Pinpoint the cell where the given text exists, returning its [x, y] midpoint coordinate. 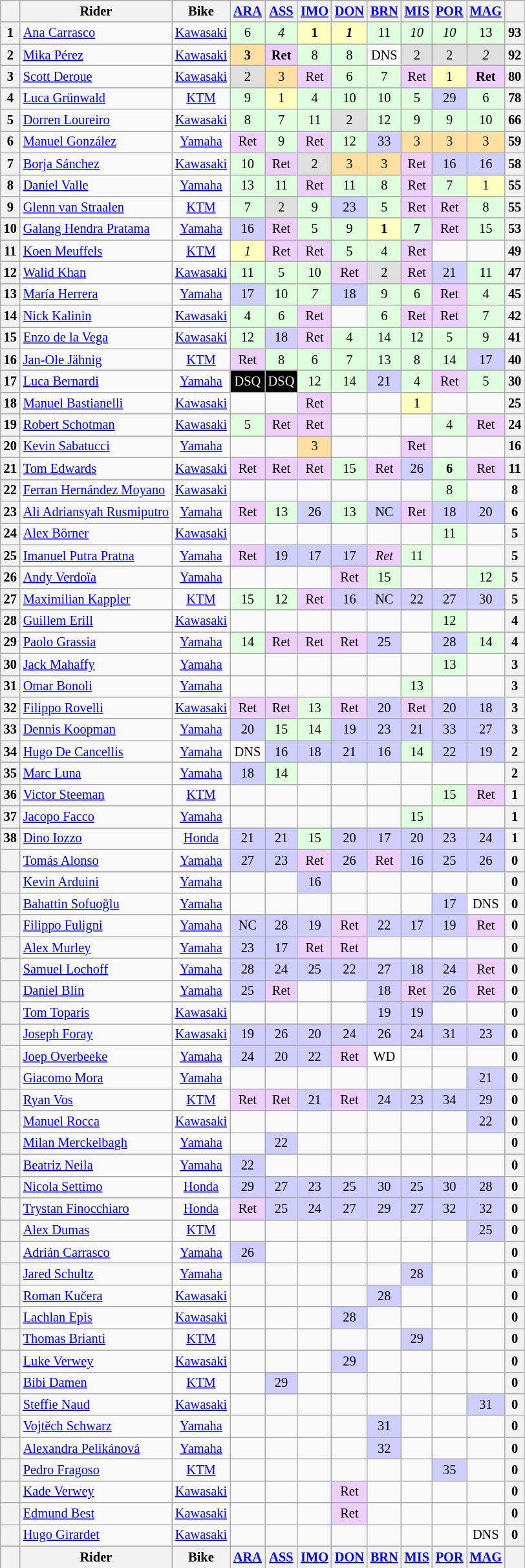
Steffie Naud [96, 1404]
Ferran Hernández Moyano [96, 490]
Lachlan Epis [96, 1318]
Imanuel Putra Pratna [96, 556]
Andy Verdoïa [96, 577]
WD [384, 1056]
Dorren Loureiro [96, 120]
Nick Kalinin [96, 316]
Trystan Finocchiaro [96, 1208]
Koen Meuffels [96, 251]
Daniel Valle [96, 186]
92 [515, 55]
Adrián Carrasco [96, 1252]
Mika Pérez [96, 55]
59 [515, 142]
Alex Murley [96, 948]
Alex Dumas [96, 1230]
41 [515, 338]
Marc Luna [96, 773]
Robert Schotman [96, 425]
Victor Steeman [96, 795]
49 [515, 251]
Jared Schultz [96, 1274]
Ryan Vos [96, 1100]
Alex Börner [96, 534]
66 [515, 120]
Scott Deroue [96, 76]
Joseph Foray [96, 1034]
47 [515, 272]
53 [515, 229]
Milan Merckelbagh [96, 1143]
Luke Verwey [96, 1361]
Tomás Alonso [96, 860]
Roman Kučera [96, 1296]
36 [10, 795]
Pedro Fragoso [96, 1470]
93 [515, 33]
Nicola Settimo [96, 1187]
Filippo Fuligni [96, 926]
Jack Mahaffy [96, 664]
Enzo de la Vega [96, 338]
Bibi Damen [96, 1383]
Alexandra Pelikánová [96, 1448]
Manuel Rocca [96, 1122]
Luca Grünwald [96, 98]
40 [515, 360]
Maximilian Kappler [96, 599]
Daniel Blin [96, 991]
80 [515, 76]
Giacomo Mora [96, 1078]
Dennis Koopman [96, 730]
Ali Adriansyah Rusmiputro [96, 512]
42 [515, 316]
38 [10, 838]
Tom Toparis [96, 1013]
37 [10, 817]
Galang Hendra Pratama [96, 229]
Guillem Erill [96, 621]
Kade Verwey [96, 1492]
Borja Sánchez [96, 164]
Hugo De Cancellis [96, 752]
Thomas Brianti [96, 1339]
Filippo Rovelli [96, 708]
Bahattin Sofuoğlu [96, 904]
Kevin Sabatucci [96, 446]
Manuel González [96, 142]
Samuel Lochoff [96, 969]
María Herrera [96, 294]
Jacopo Facco [96, 817]
58 [515, 164]
Tom Edwards [96, 468]
Kevin Arduini [96, 882]
Dino Iozzo [96, 838]
Vojtěch Schwarz [96, 1426]
Beatriz Neila [96, 1165]
78 [515, 98]
Manuel Bastianelli [96, 403]
Hugo Girardet [96, 1535]
Edmund Best [96, 1514]
45 [515, 294]
Jan-Ole Jähnig [96, 360]
Paolo Grassia [96, 642]
Ana Carrasco [96, 33]
Walid Khan [96, 272]
Luca Bernardi [96, 381]
Omar Bonoli [96, 686]
Glenn van Straalen [96, 207]
Joep Overbeeke [96, 1056]
